Find where the given text appears and provide that cell's center as [x, y] coordinate. 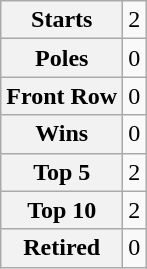
Starts [62, 20]
Poles [62, 58]
Top 10 [62, 210]
Retired [62, 248]
Wins [62, 134]
Top 5 [62, 172]
Front Row [62, 96]
